Search for the cell housing the specified text and yield its (x, y) center coordinate. 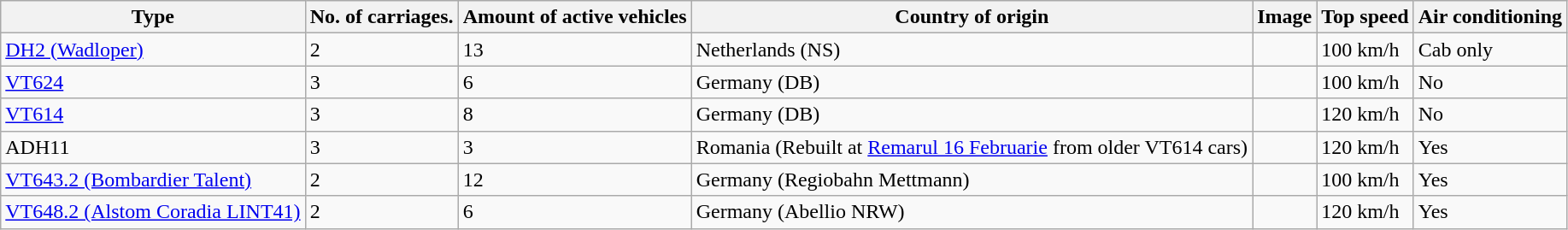
Air conditioning (1490, 17)
Type (153, 17)
13 (574, 50)
8 (574, 115)
DH2 (Wadloper) (153, 50)
Cab only (1490, 50)
Amount of active vehicles (574, 17)
VT648.2 (Alstom Coradia LINT41) (153, 212)
VT624 (153, 82)
Germany (Abellio NRW) (972, 212)
ADH11 (153, 147)
Romania (Rebuilt at Remarul 16 Februarie from older VT614 cars) (972, 147)
VT614 (153, 115)
Image (1285, 17)
Netherlands (NS) (972, 50)
No. of carriages. (381, 17)
Germany (Regiobahn Mettmann) (972, 180)
VT643.2 (Bombardier Talent) (153, 180)
Country of origin (972, 17)
12 (574, 180)
Top speed (1365, 17)
